Scan for the cell matching the given text and deliver its [X, Y] coordinate at center. 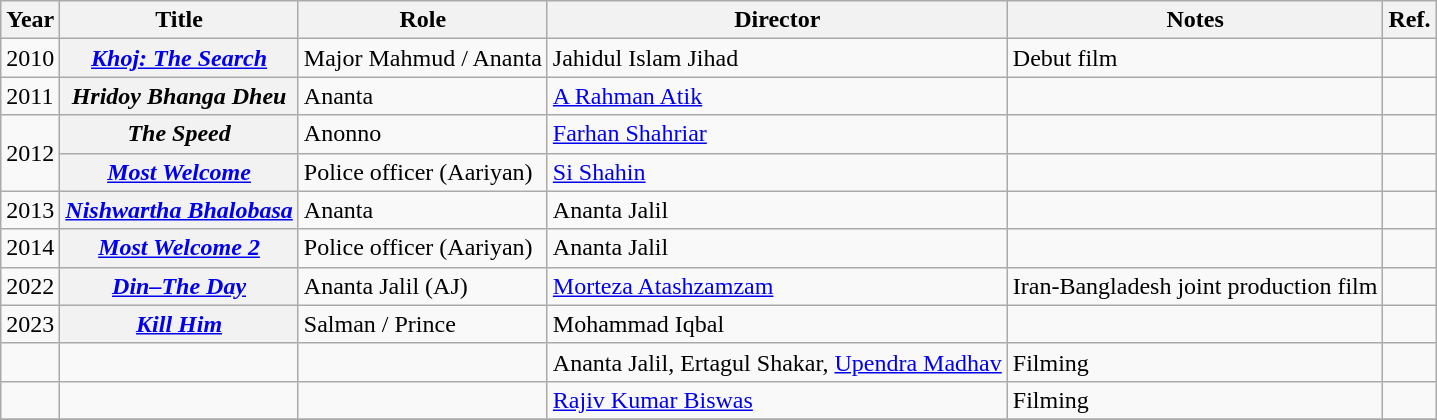
Title [179, 20]
Nishwartha Bhalobasa [179, 210]
Morteza Atashzamzam [777, 286]
Mohammad Iqbal [777, 324]
Ananta Jalil (AJ) [422, 286]
2010 [30, 58]
Jahidul Islam Jihad [777, 58]
Role [422, 20]
A Rahman Atik [777, 96]
2012 [30, 153]
2023 [30, 324]
Director [777, 20]
Din–The Day [179, 286]
Kill Him [179, 324]
Iran-Bangladesh joint production film [1195, 286]
2022 [30, 286]
2011 [30, 96]
2013 [30, 210]
2014 [30, 248]
Hridoy Bhanga Dheu [179, 96]
Anonno [422, 134]
Salman / Prince [422, 324]
The Speed [179, 134]
Most Welcome 2 [179, 248]
Major Mahmud / Ananta [422, 58]
Khoj: The Search [179, 58]
Notes [1195, 20]
Debut film [1195, 58]
Si Shahin [777, 172]
Ref. [1410, 20]
Rajiv Kumar Biswas [777, 400]
Farhan Shahriar [777, 134]
Ananta Jalil, Ertagul Shakar, Upendra Madhav [777, 362]
Most Welcome [179, 172]
Year [30, 20]
